Locate the cell with the specified text and output its [x, y] center coordinate. 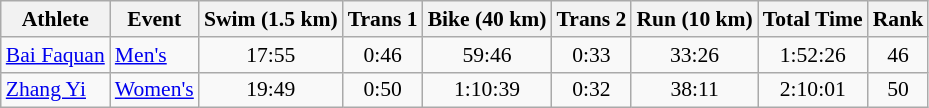
0:32 [591, 90]
Swim (1.5 km) [271, 19]
0:50 [383, 90]
46 [898, 55]
19:49 [271, 90]
Run (10 km) [694, 19]
1:52:26 [813, 55]
2:10:01 [813, 90]
Trans 2 [591, 19]
0:33 [591, 55]
33:26 [694, 55]
Bai Faquan [56, 55]
Athlete [56, 19]
Total Time [813, 19]
17:55 [271, 55]
Event [154, 19]
Men's [154, 55]
50 [898, 90]
Women's [154, 90]
38:11 [694, 90]
Zhang Yi [56, 90]
1:10:39 [488, 90]
Trans 1 [383, 19]
59:46 [488, 55]
0:46 [383, 55]
Rank [898, 19]
Bike (40 km) [488, 19]
